Detect which cell encompasses the target text, then output its [X, Y] center coordinate. 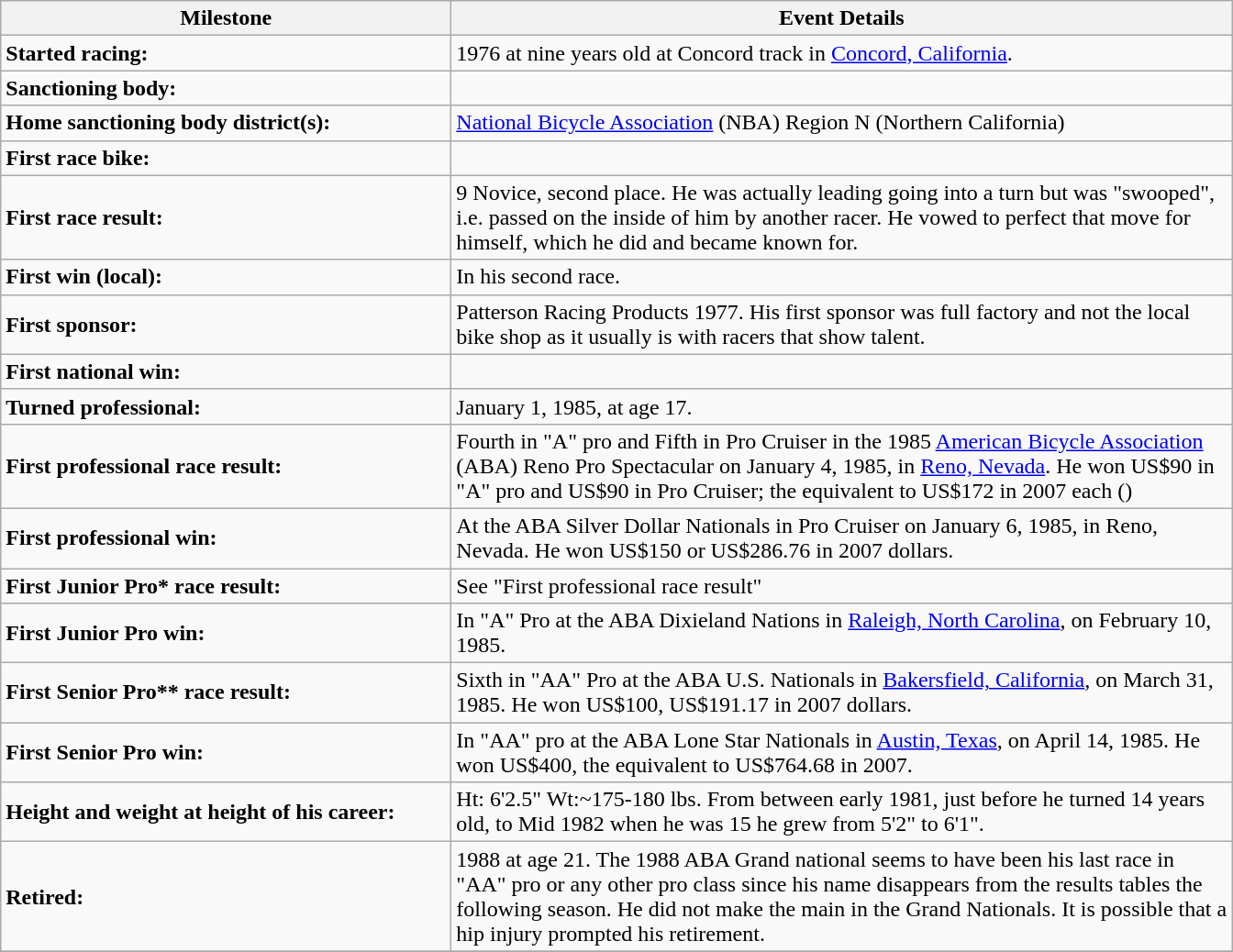
First professional race result: [226, 466]
Sixth in "AA" Pro at the ABA U.S. Nationals in Bakersfield, California, on March 31, 1985. He won US$100, US$191.17 in 2007 dollars. [842, 693]
Retired: [226, 897]
First Junior Pro win: [226, 633]
Milestone [226, 18]
First professional win: [226, 537]
In "A" Pro at the ABA Dixieland Nations in Raleigh, North Carolina, on February 10, 1985. [842, 633]
At the ABA Silver Dollar Nationals in Pro Cruiser on January 6, 1985, in Reno, Nevada. He won US$150 or US$286.76 in 2007 dollars. [842, 537]
In his second race. [842, 277]
See "First professional race result" [842, 586]
Started racing: [226, 53]
1976 at nine years old at Concord track in Concord, California. [842, 53]
In "AA" pro at the ABA Lone Star Nationals in Austin, Texas, on April 14, 1985. He won US$400, the equivalent to US$764.68 in 2007. [842, 752]
National Bicycle Association (NBA) Region N (Northern California) [842, 123]
First race result: [226, 217]
First sponsor: [226, 325]
First Senior Pro win: [226, 752]
January 1, 1985, at age 17. [842, 406]
Height and weight at height of his career: [226, 813]
Event Details [842, 18]
First win (local): [226, 277]
Turned professional: [226, 406]
Ht: 6'2.5" Wt:~175-180 lbs. From between early 1981, just before he turned 14 years old, to Mid 1982 when he was 15 he grew from 5'2" to 6'1". [842, 813]
Home sanctioning body district(s): [226, 123]
First Senior Pro** race result: [226, 693]
First Junior Pro* race result: [226, 586]
First race bike: [226, 158]
First national win: [226, 371]
Patterson Racing Products 1977. His first sponsor was full factory and not the local bike shop as it usually is with racers that show talent. [842, 325]
Sanctioning body: [226, 88]
